Return [x, y] of the center of cell containing provided text 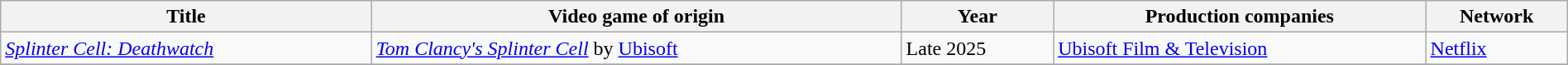
Ubisoft Film & Television [1240, 48]
Late 2025 [978, 48]
Video game of origin [637, 17]
Title [186, 17]
Splinter Cell: Deathwatch [186, 48]
Netflix [1497, 48]
Network [1497, 17]
Production companies [1240, 17]
Tom Clancy's Splinter Cell by Ubisoft [637, 48]
Year [978, 17]
